Pinpoint the cell where the given text exists, returning its [x, y] midpoint coordinate. 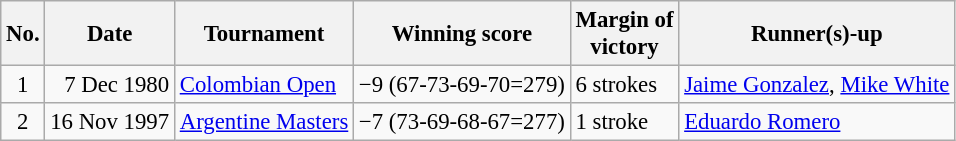
1 stroke [624, 122]
Margin ofvictory [624, 34]
Jaime Gonzalez, Mike White [817, 85]
7 Dec 1980 [110, 85]
−7 (73-69-68-67=277) [462, 122]
Runner(s)-up [817, 34]
1 [23, 85]
6 strokes [624, 85]
Date [110, 34]
16 Nov 1997 [110, 122]
Colombian Open [264, 85]
No. [23, 34]
Argentine Masters [264, 122]
−9 (67-73-69-70=279) [462, 85]
2 [23, 122]
Tournament [264, 34]
Eduardo Romero [817, 122]
Winning score [462, 34]
